Search for the cell housing the specified text and yield its [X, Y] center coordinate. 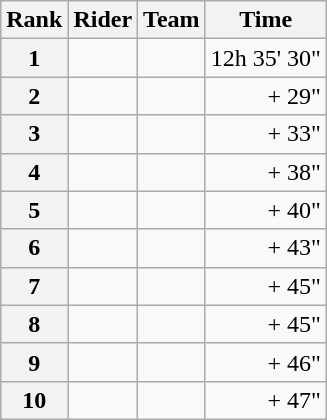
9 [34, 362]
2 [34, 96]
+ 46" [266, 362]
7 [34, 286]
+ 33" [266, 134]
5 [34, 210]
3 [34, 134]
+ 43" [266, 248]
6 [34, 248]
1 [34, 58]
+ 29" [266, 96]
Rank [34, 20]
Rider [103, 20]
+ 47" [266, 400]
10 [34, 400]
8 [34, 324]
12h 35' 30" [266, 58]
4 [34, 172]
+ 40" [266, 210]
+ 38" [266, 172]
Team [172, 20]
Time [266, 20]
